Detect which cell encompasses the target text, then output its (x, y) center coordinate. 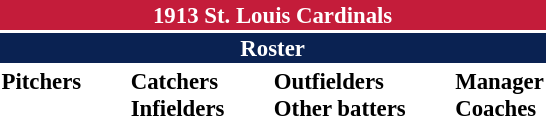
Roster (272, 48)
1913 St. Louis Cardinals (272, 15)
